From the cell containing the given text, extract its center point as [X, Y] coordinate. 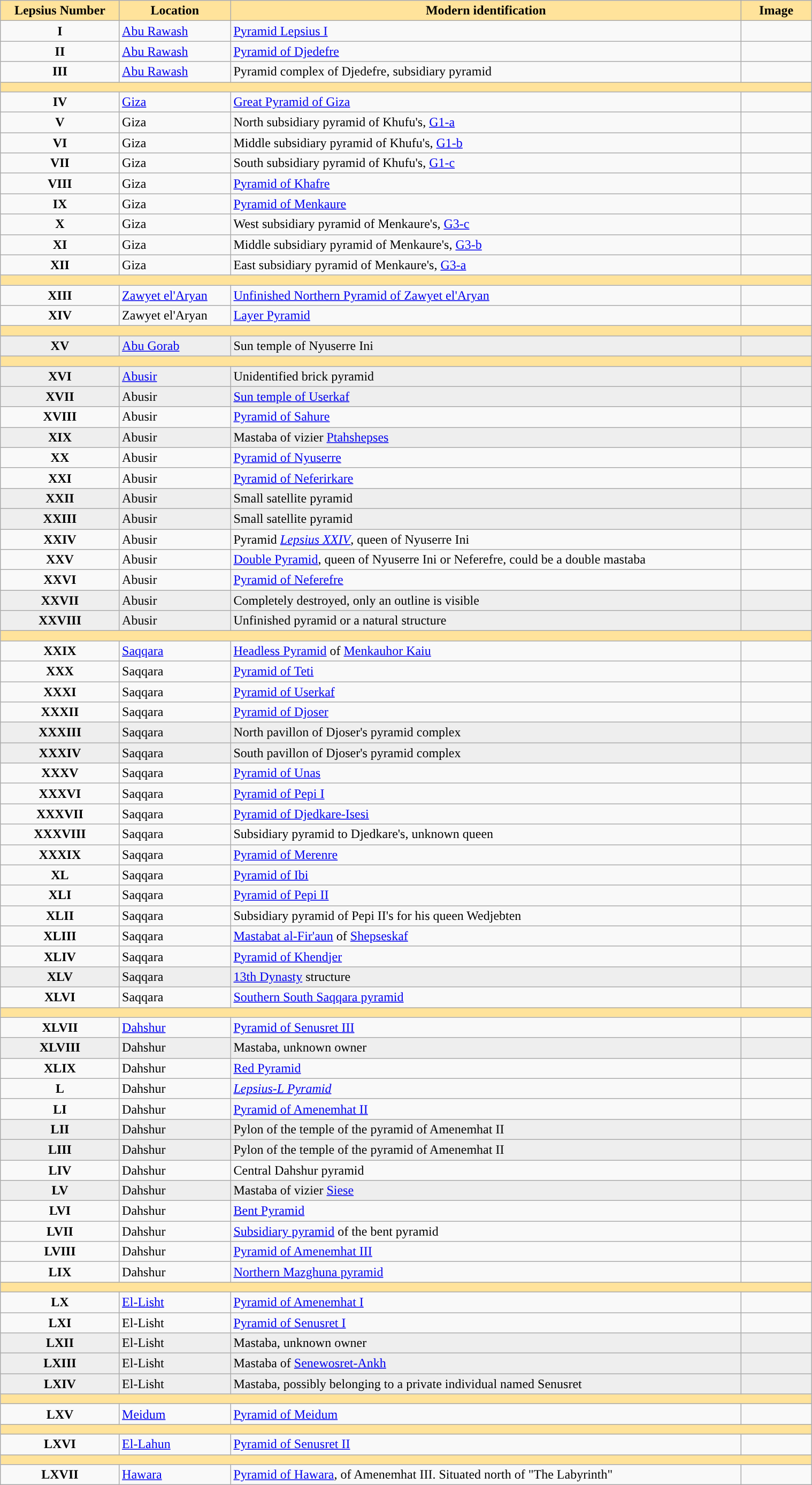
V [60, 123]
Mastaba of vizier Ptahshepses [486, 437]
Middle subsidiary pyramid of Menkaure's, G3-b [486, 245]
Great Pyramid of Giza [486, 102]
Mastaba of Senewosret-Ankh [486, 1364]
LIV [60, 1170]
XXIV [60, 539]
XXXIX [60, 855]
Sun temple of Userkaf [486, 397]
XXXVI [60, 794]
Lepsius-L Pyramid [486, 1088]
I [60, 31]
XXIX [60, 651]
Mastaba of vizier Siese [486, 1191]
Pyramid of Merenre [486, 855]
Pyramid of Senusret II [486, 1444]
XVII [60, 397]
Pyramid of Meidum [486, 1414]
XV [60, 346]
XLI [60, 895]
LVII [60, 1231]
Pyramid of Pepi I [486, 794]
XLIII [60, 936]
Mastabat al-Fir'aun of Shepseskaf [486, 936]
Pyramid of Sahure [486, 417]
XLVII [60, 1027]
Pyramid of Senusret I [486, 1322]
Pyramid Lepsius I [486, 31]
XIII [60, 295]
XIX [60, 437]
XXX [60, 671]
LXIV [60, 1384]
Pyramid of Amenemhat I [486, 1302]
Mastaba, possibly belonging to a private individual named Senusret [486, 1384]
XXXIV [60, 753]
LVI [60, 1211]
Meidum [175, 1414]
XX [60, 458]
XXXII [60, 712]
XLV [60, 977]
Location [175, 11]
XXVIII [60, 621]
Subsidiary pyramid of Pepi II's for his queen Wedjebten [486, 916]
XXXVII [60, 814]
LV [60, 1191]
LXII [60, 1343]
Red Pyramid [486, 1068]
IV [60, 102]
XXXVIII [60, 834]
Bent Pyramid [486, 1211]
XVIII [60, 417]
El-Lahun [175, 1444]
XXXIII [60, 733]
Pyramid of Menkaure [486, 204]
Pyramid of Unas [486, 773]
Headless Pyramid of Menkauhor Kaiu [486, 651]
XL [60, 875]
Pyramid of Amenemhat II [486, 1109]
Pyramid of Pepi II [486, 895]
II [60, 51]
Northern Mazghuna pyramid [486, 1272]
Pyramid of Neferirkare [486, 478]
XLVIII [60, 1048]
Pyramid of Khafre [486, 184]
Southern South Saqqara pyramid [486, 997]
XXVII [60, 600]
South pavillon of Djoser's pyramid complex [486, 753]
Completely destroyed, only an outline is visible [486, 600]
LIII [60, 1149]
Pyramid of Nyuserre [486, 458]
Layer Pyramid [486, 316]
XXVI [60, 580]
LXIII [60, 1364]
Double Pyramid, queen of Nyuserre Ini or Neferefre, could be a double mastaba [486, 560]
South subsidiary pyramid of Khufu's, G1-c [486, 163]
VII [60, 163]
Pyramid of Khendjer [486, 956]
Pyramid Lepsius XXIV, queen of Nyuserre Ini [486, 539]
Sun temple of Nyuserre Ini [486, 346]
LIX [60, 1272]
XXV [60, 560]
Pyramid of Amenemhat III [486, 1252]
LXVII [60, 1475]
Hawara [175, 1475]
Pyramid of Ibi [486, 875]
LVIII [60, 1252]
Subsidiary pyramid to Djedkare's, unknown queen [486, 834]
LXVI [60, 1444]
East subsidiary pyramid of Menkaure's, G3-a [486, 265]
XLIV [60, 956]
West subsidiary pyramid of Menkaure's, G3-c [486, 224]
Pyramid complex of Djedefre, subsidiary pyramid [486, 72]
X [60, 224]
Modern identification [486, 11]
III [60, 72]
XXI [60, 478]
Unidentified brick pyramid [486, 376]
Pyramid of Userkaf [486, 692]
Unfinished pyramid or a natural structure [486, 621]
XVI [60, 376]
XXII [60, 498]
13th Dynasty structure [486, 977]
Pyramid of Senusret III [486, 1027]
LXI [60, 1322]
XXXI [60, 692]
IX [60, 204]
Lepsius Number [60, 11]
LII [60, 1129]
Abu Gorab [175, 346]
XI [60, 245]
Pyramid of Djoser [486, 712]
L [60, 1088]
Pyramid of Neferefre [486, 580]
Pyramid of Hawara, of Amenemhat III. Situated north of "The Labyrinth" [486, 1475]
XLVI [60, 997]
Image [777, 11]
Pyramid of Teti [486, 671]
VI [60, 143]
XLIX [60, 1068]
North subsidiary pyramid of Khufu's, G1-a [486, 123]
XXIII [60, 519]
LI [60, 1109]
XLII [60, 916]
XII [60, 265]
Unfinished Northern Pyramid of Zawyet el'Aryan [486, 295]
Central Dahshur pyramid [486, 1170]
LXV [60, 1414]
Subsidiary pyramid of the bent pyramid [486, 1231]
VIII [60, 184]
North pavillon of Djoser's pyramid complex [486, 733]
Pyramid of Djedkare-Isesi [486, 814]
XIV [60, 316]
Pyramid of Djedefre [486, 51]
LX [60, 1302]
Middle subsidiary pyramid of Khufu's, G1-b [486, 143]
XXXV [60, 773]
